Find where the given text appears and provide that cell's center as [X, Y] coordinate. 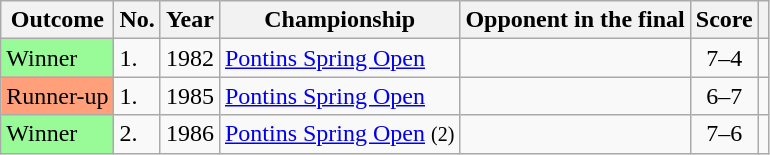
7–6 [724, 134]
Year [190, 20]
Score [724, 20]
1986 [190, 134]
Opponent in the final [575, 20]
7–4 [724, 58]
Runner-up [58, 96]
Pontins Spring Open (2) [339, 134]
2. [137, 134]
Championship [339, 20]
1982 [190, 58]
No. [137, 20]
1985 [190, 96]
Outcome [58, 20]
6–7 [724, 96]
